From the cell containing the given text, extract its center point as [x, y] coordinate. 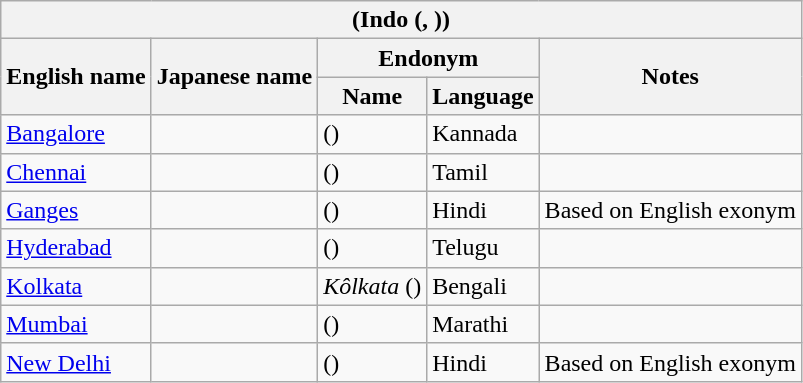
Mumbai [76, 324]
Japanese name [234, 77]
Language [483, 96]
Tamil [483, 172]
Kôlkata () [372, 286]
Telugu [483, 248]
Hyderabad [76, 248]
Chennai [76, 172]
Ganges [76, 210]
Marathi [483, 324]
Bangalore [76, 134]
Notes [670, 77]
English name [76, 77]
Name [372, 96]
New Delhi [76, 362]
Bengali [483, 286]
Kannada [483, 134]
Endonym [428, 58]
Kolkata [76, 286]
(Indo (, )) [402, 20]
